Find where the given text appears and provide that cell's center as (X, Y) coordinate. 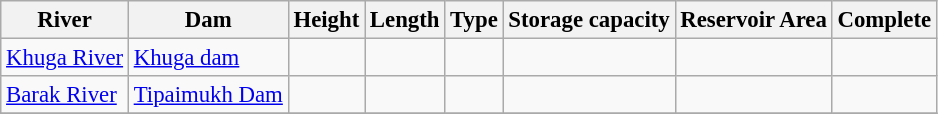
Length (405, 20)
Height (326, 20)
Reservoir Area (754, 20)
River (65, 20)
Storage capacity (589, 20)
Khuga River (65, 58)
Khuga dam (208, 58)
Dam (208, 20)
Complete (884, 20)
Type (474, 20)
Tipaimukh Dam (208, 95)
Barak River (65, 95)
